Scan for the cell matching the given text and deliver its [x, y] coordinate at center. 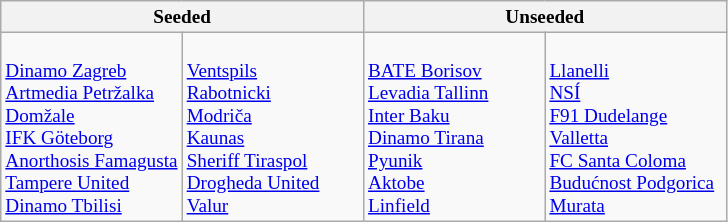
Unseeded [544, 17]
Seeded [182, 17]
Dinamo Zagreb Artmedia Petržalka Domžale IFK Göteborg Anorthosis Famagusta Tampere United Dinamo Tbilisi [92, 126]
Ventspils Rabotnicki Modriča Kaunas Sheriff Tiraspol Drogheda United Valur [272, 126]
Llanelli NSÍ F91 Dudelange Valletta FC Santa Coloma Budućnost Podgorica Murata [636, 126]
BATE Borisov Levadia Tallinn Inter Baku Dinamo Tirana Pyunik Aktobe Linfield [454, 126]
